Output the [X, Y] coordinate of the center of the cell containing the given text.  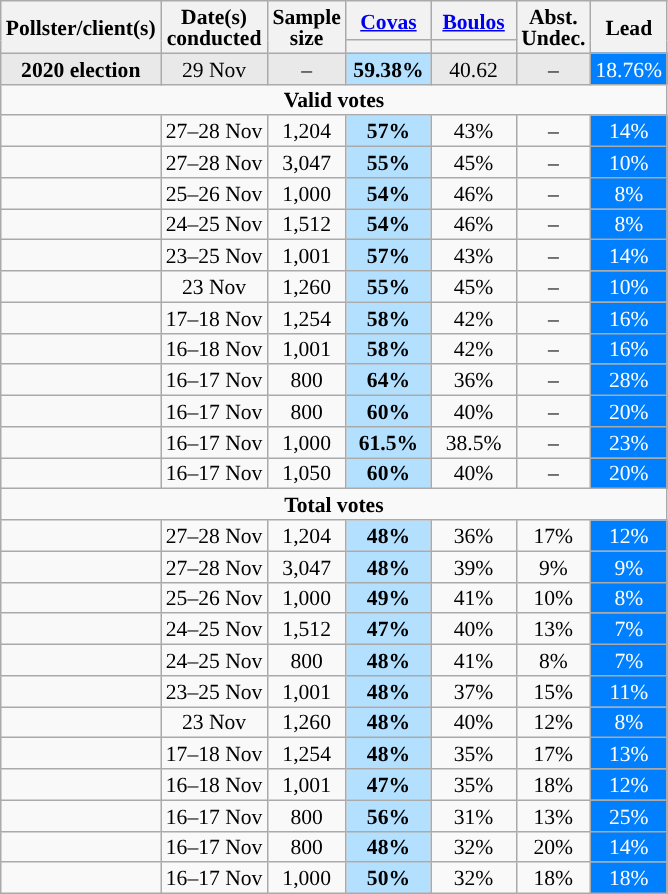
Covas [388, 20]
59.38% [388, 68]
Valid votes [334, 100]
64% [388, 380]
2020 election [81, 68]
38.5% [474, 442]
18.76% [628, 68]
Total votes [334, 504]
31% [474, 816]
39% [474, 566]
61.5% [388, 442]
11% [628, 692]
40.62 [474, 68]
Lead [628, 27]
23% [628, 442]
1,050 [306, 474]
37% [474, 692]
25% [628, 816]
Boulos [474, 20]
15% [553, 692]
Date(s)conducted [214, 27]
49% [388, 598]
Samplesize [306, 27]
Pollster/client(s) [81, 27]
28% [628, 380]
29 Nov [214, 68]
56% [388, 816]
50% [388, 878]
Abst.Undec. [553, 27]
